Locate the cell with the specified text and output its [X, Y] center coordinate. 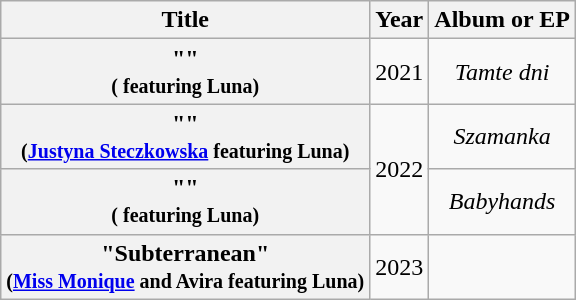
Szamanka [502, 136]
""(Justyna Steczkowska featuring Luna) [186, 136]
Babyhands [502, 202]
2023 [400, 266]
Tamte dni [502, 72]
2022 [400, 169]
Title [186, 20]
2021 [400, 72]
Year [400, 20]
Album or EP [502, 20]
"Subterranean"(Miss Monique and Avira featuring Luna) [186, 266]
